Detect which cell encompasses the target text, then output its (X, Y) center coordinate. 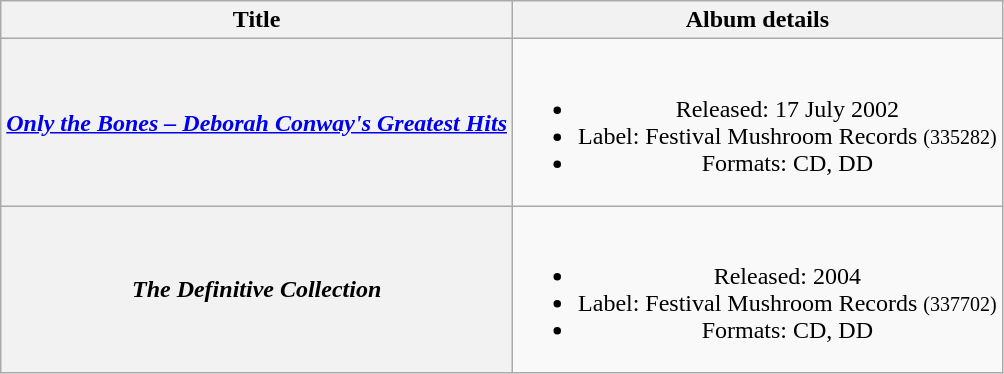
The Definitive Collection (257, 290)
Released: 17 July 2002Label: Festival Mushroom Records (335282)Formats: CD, DD (758, 122)
Only the Bones – Deborah Conway's Greatest Hits (257, 122)
Album details (758, 20)
Released: 2004Label: Festival Mushroom Records (337702)Formats: CD, DD (758, 290)
Title (257, 20)
